Identify which cell holds the provided text, then report its [x, y] central coordinate. 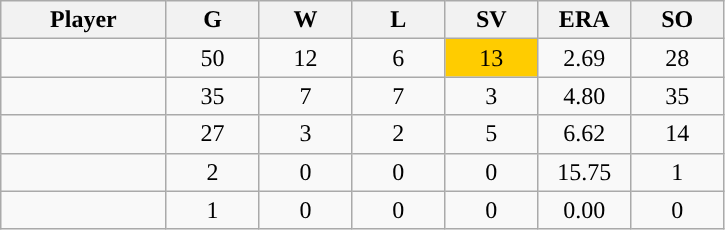
ERA [584, 20]
15.75 [584, 172]
SV [492, 20]
6.62 [584, 134]
5 [492, 134]
G [212, 20]
2.69 [584, 58]
28 [678, 58]
50 [212, 58]
4.80 [584, 96]
6 [398, 58]
SO [678, 20]
12 [306, 58]
W [306, 20]
Player [84, 20]
13 [492, 58]
14 [678, 134]
27 [212, 134]
L [398, 20]
0.00 [584, 210]
